Find where the given text appears and provide that cell's center as (x, y) coordinate. 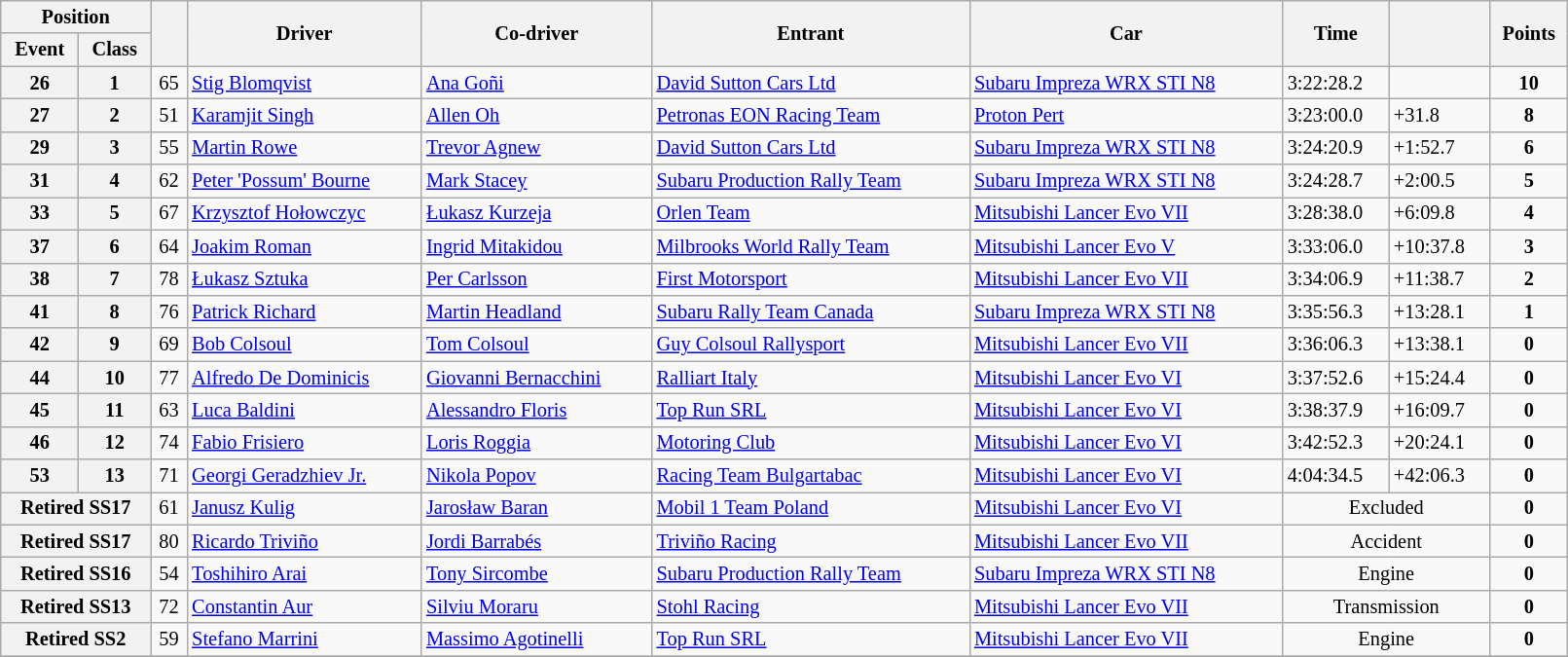
Stefano Marrini (304, 639)
+31.8 (1440, 115)
Giovanni Bernacchini (537, 378)
Entrant (811, 33)
Loris Roggia (537, 443)
46 (40, 443)
Nikola Popov (537, 476)
Alessandro Floris (537, 410)
Mobil 1 Team Poland (811, 508)
Car (1126, 33)
41 (40, 311)
Subaru Rally Team Canada (811, 311)
3:37:52.6 (1335, 378)
Krzysztof Hołowczyc (304, 213)
Stohl Racing (811, 606)
Class (115, 50)
Fabio Frisiero (304, 443)
Mitsubishi Lancer Evo V (1126, 246)
Retired SS16 (76, 573)
+16:09.7 (1440, 410)
+20:24.1 (1440, 443)
64 (169, 246)
59 (169, 639)
Event (40, 50)
Martin Headland (537, 311)
Accident (1386, 541)
54 (169, 573)
Per Carlsson (537, 279)
Racing Team Bulgartabac (811, 476)
Jarosław Baran (537, 508)
51 (169, 115)
Ricardo Triviño (304, 541)
76 (169, 311)
+11:38.7 (1440, 279)
Proton Pert (1126, 115)
Patrick Richard (304, 311)
42 (40, 345)
4:04:34.5 (1335, 476)
63 (169, 410)
Driver (304, 33)
9 (115, 345)
62 (169, 181)
+42:06.3 (1440, 476)
78 (169, 279)
Massimo Agotinelli (537, 639)
Time (1335, 33)
Łukasz Sztuka (304, 279)
65 (169, 83)
13 (115, 476)
Ana Goñi (537, 83)
+10:37.8 (1440, 246)
72 (169, 606)
+2:00.5 (1440, 181)
71 (169, 476)
29 (40, 148)
Ralliart Italy (811, 378)
Janusz Kulig (304, 508)
+6:09.8 (1440, 213)
74 (169, 443)
7 (115, 279)
Jordi Barrabés (537, 541)
Allen Oh (537, 115)
Silviu Moraru (537, 606)
Martin Rowe (304, 148)
3:23:00.0 (1335, 115)
80 (169, 541)
3:22:28.2 (1335, 83)
Bob Colsoul (304, 345)
First Motorsport (811, 279)
Georgi Geradzhiev Jr. (304, 476)
Excluded (1386, 508)
27 (40, 115)
Petronas EON Racing Team (811, 115)
11 (115, 410)
Tom Colsoul (537, 345)
12 (115, 443)
67 (169, 213)
Transmission (1386, 606)
Mark Stacey (537, 181)
55 (169, 148)
77 (169, 378)
Ingrid Mitakidou (537, 246)
Alfredo De Dominicis (304, 378)
Toshihiro Arai (304, 573)
Karamjit Singh (304, 115)
37 (40, 246)
33 (40, 213)
61 (169, 508)
Luca Baldini (304, 410)
+1:52.7 (1440, 148)
Retired SS2 (76, 639)
3:28:38.0 (1335, 213)
+13:28.1 (1440, 311)
26 (40, 83)
44 (40, 378)
53 (40, 476)
Trevor Agnew (537, 148)
45 (40, 410)
3:36:06.3 (1335, 345)
3:38:37.9 (1335, 410)
+13:38.1 (1440, 345)
3:24:28.7 (1335, 181)
+15:24.4 (1440, 378)
Joakim Roman (304, 246)
69 (169, 345)
Motoring Club (811, 443)
31 (40, 181)
Triviño Racing (811, 541)
Peter 'Possum' Bourne (304, 181)
Tony Sircombe (537, 573)
Guy Colsoul Rallysport (811, 345)
Łukasz Kurzeja (537, 213)
38 (40, 279)
Retired SS13 (76, 606)
Constantin Aur (304, 606)
3:33:06.0 (1335, 246)
Points (1529, 33)
Milbrooks World Rally Team (811, 246)
3:35:56.3 (1335, 311)
Co-driver (537, 33)
Orlen Team (811, 213)
3:42:52.3 (1335, 443)
Stig Blomqvist (304, 83)
Position (76, 17)
3:24:20.9 (1335, 148)
3:34:06.9 (1335, 279)
